Provide the (x, y) coordinate of the cell's center where the given text is located.  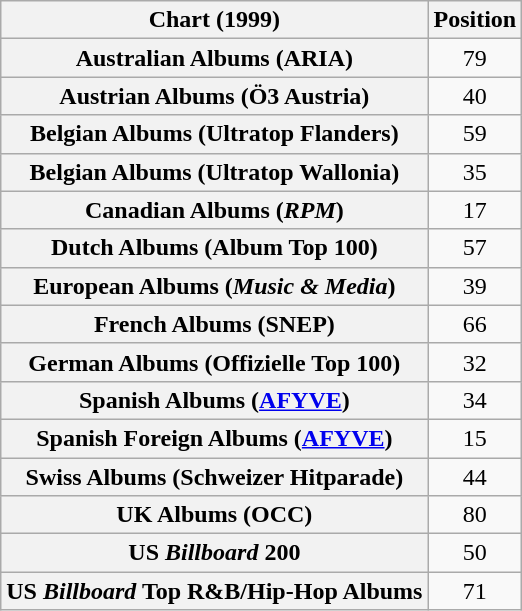
39 (475, 286)
71 (475, 591)
Spanish Foreign Albums (AFYVE) (214, 438)
66 (475, 324)
Position (475, 20)
35 (475, 172)
Belgian Albums (Ultratop Flanders) (214, 134)
US Billboard Top R&B/Hip-Hop Albums (214, 591)
German Albums (Offizielle Top 100) (214, 362)
57 (475, 248)
Australian Albums (ARIA) (214, 58)
UK Albums (OCC) (214, 515)
Dutch Albums (Album Top 100) (214, 248)
59 (475, 134)
15 (475, 438)
French Albums (SNEP) (214, 324)
80 (475, 515)
44 (475, 477)
Austrian Albums (Ö3 Austria) (214, 96)
Belgian Albums (Ultratop Wallonia) (214, 172)
Chart (1999) (214, 20)
79 (475, 58)
50 (475, 553)
32 (475, 362)
Swiss Albums (Schweizer Hitparade) (214, 477)
34 (475, 400)
17 (475, 210)
European Albums (Music & Media) (214, 286)
US Billboard 200 (214, 553)
Canadian Albums (RPM) (214, 210)
40 (475, 96)
Spanish Albums (AFYVE) (214, 400)
